Return the (x, y) coordinate for the center point of the cell that contains the specified text.  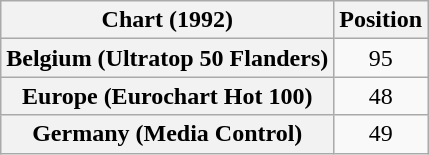
Chart (1992) (168, 20)
48 (381, 96)
49 (381, 134)
Germany (Media Control) (168, 134)
Europe (Eurochart Hot 100) (168, 96)
Position (381, 20)
95 (381, 58)
Belgium (Ultratop 50 Flanders) (168, 58)
